Search for the cell housing the specified text and yield its [x, y] center coordinate. 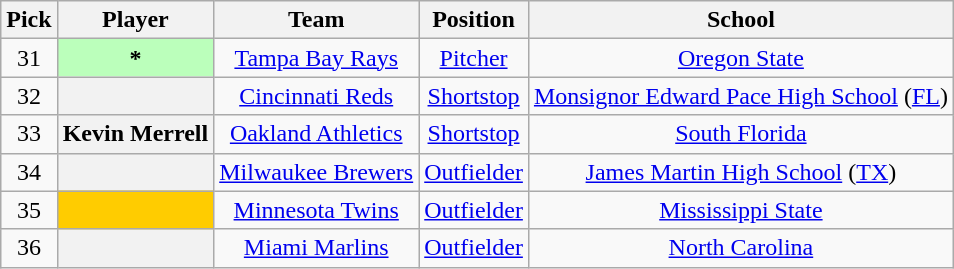
Miami Marlins [316, 248]
32 [29, 96]
31 [29, 58]
34 [29, 172]
Player [136, 20]
33 [29, 134]
Milwaukee Brewers [316, 172]
Tampa Bay Rays [316, 58]
Mississippi State [740, 210]
Oakland Athletics [316, 134]
South Florida [740, 134]
36 [29, 248]
Team [316, 20]
* [136, 58]
Position [474, 20]
James Martin High School (TX) [740, 172]
Pick [29, 20]
North Carolina [740, 248]
School [740, 20]
Monsignor Edward Pace High School (FL) [740, 96]
35 [29, 210]
Pitcher [474, 58]
Kevin Merrell [136, 134]
Cincinnati Reds [316, 96]
Oregon State [740, 58]
Minnesota Twins [316, 210]
